For the text-containing cell, return its midpoint in [x, y] coordinate format. 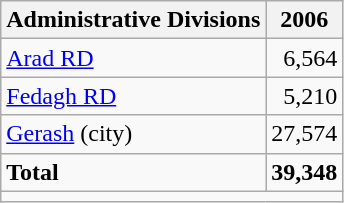
27,574 [304, 134]
2006 [304, 20]
Arad RD [134, 58]
6,564 [304, 58]
5,210 [304, 96]
Fedagh RD [134, 96]
Total [134, 172]
Gerash (city) [134, 134]
39,348 [304, 172]
Administrative Divisions [134, 20]
